Search for the cell housing the specified text and yield its [X, Y] center coordinate. 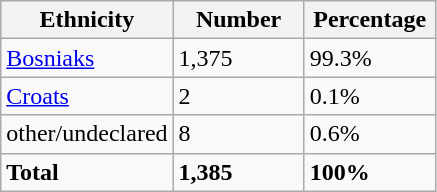
Percentage [370, 20]
0.6% [370, 134]
1,385 [238, 172]
0.1% [370, 96]
100% [370, 172]
Bosniaks [87, 58]
8 [238, 134]
Total [87, 172]
99.3% [370, 58]
1,375 [238, 58]
Ethnicity [87, 20]
other/undeclared [87, 134]
Croats [87, 96]
Number [238, 20]
2 [238, 96]
